Scan for the cell matching the given text and deliver its [X, Y] coordinate at center. 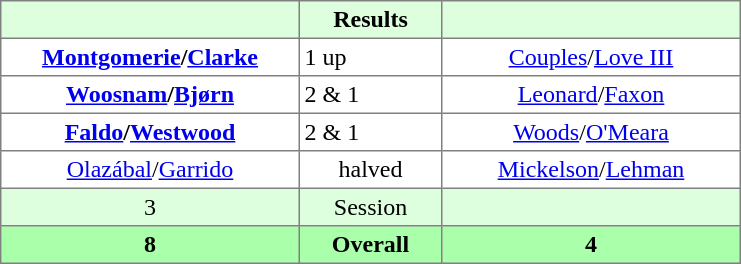
Woosnam/Bjørn [150, 95]
1 up [370, 57]
Mickelson/Lehman [591, 170]
Leonard/Faxon [591, 95]
4 [591, 245]
Couples/Love III [591, 57]
Faldo/Westwood [150, 132]
Woods/O'Meara [591, 132]
Olazábal/Garrido [150, 170]
halved [370, 170]
8 [150, 245]
Session [370, 207]
Overall [370, 245]
Results [370, 20]
Montgomerie/Clarke [150, 57]
3 [150, 207]
